From the cell containing the given text, extract its center point as (x, y) coordinate. 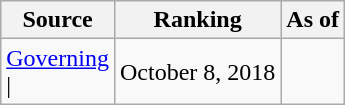
As of (313, 20)
Ranking (197, 20)
October 8, 2018 (197, 72)
Governing| (58, 72)
Source (58, 20)
